Determine the (X, Y) coordinate at the center of the cell enclosing the given text.  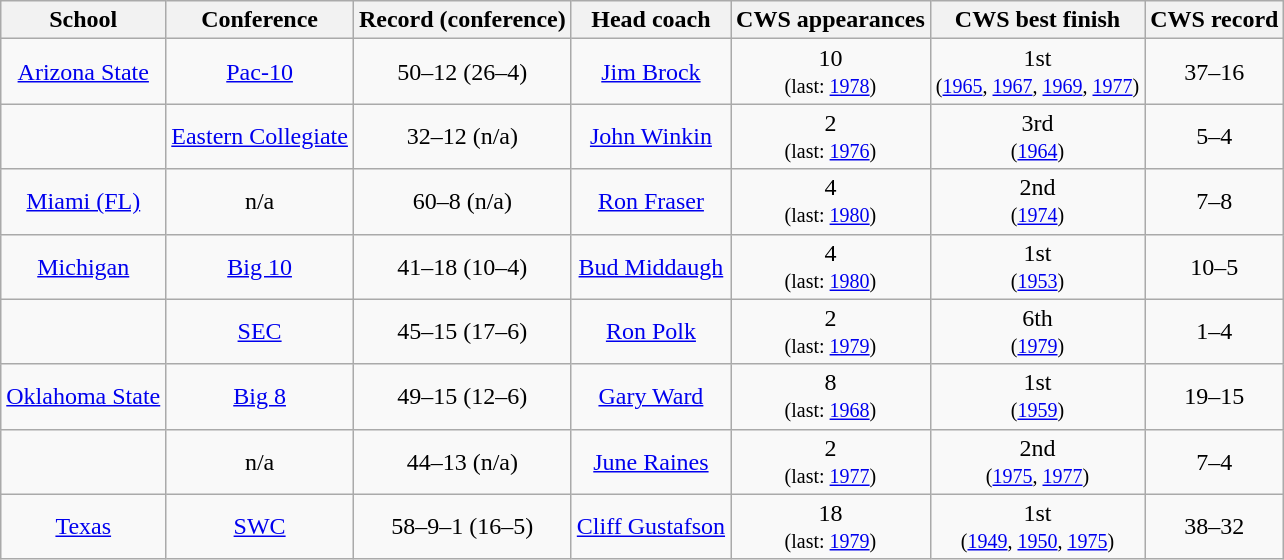
Arizona State (84, 72)
8(last: 1968) (831, 396)
1st(1953) (1037, 266)
38–32 (1214, 526)
1st(1959) (1037, 396)
41–18 (10–4) (462, 266)
2(last: 1977) (831, 462)
3rd(1964) (1037, 136)
10–5 (1214, 266)
5–4 (1214, 136)
2(last: 1979) (831, 332)
Miami (FL) (84, 202)
CWS appearances (831, 20)
Ron Polk (650, 332)
CWS best finish (1037, 20)
49–15 (12–6) (462, 396)
Texas (84, 526)
2(last: 1976) (831, 136)
19–15 (1214, 396)
18(last: 1979) (831, 526)
CWS record (1214, 20)
Ron Fraser (650, 202)
45–15 (17–6) (462, 332)
SWC (260, 526)
School (84, 20)
44–13 (n/a) (462, 462)
Michigan (84, 266)
SEC (260, 332)
Pac-10 (260, 72)
37–16 (1214, 72)
John Winkin (650, 136)
7–4 (1214, 462)
1st(1965, 1967, 1969, 1977) (1037, 72)
7–8 (1214, 202)
60–8 (n/a) (462, 202)
Record (conference) (462, 20)
Big 10 (260, 266)
Jim Brock (650, 72)
Eastern Collegiate (260, 136)
Cliff Gustafson (650, 526)
58–9–1 (16–5) (462, 526)
Conference (260, 20)
6th(1979) (1037, 332)
Gary Ward (650, 396)
Bud Middaugh (650, 266)
50–12 (26–4) (462, 72)
2nd(1975, 1977) (1037, 462)
10(last: 1978) (831, 72)
32–12 (n/a) (462, 136)
Big 8 (260, 396)
June Raines (650, 462)
1st(1949, 1950, 1975) (1037, 526)
Head coach (650, 20)
Oklahoma State (84, 396)
1–4 (1214, 332)
2nd(1974) (1037, 202)
